Scan for the cell matching the given text and deliver its [x, y] coordinate at center. 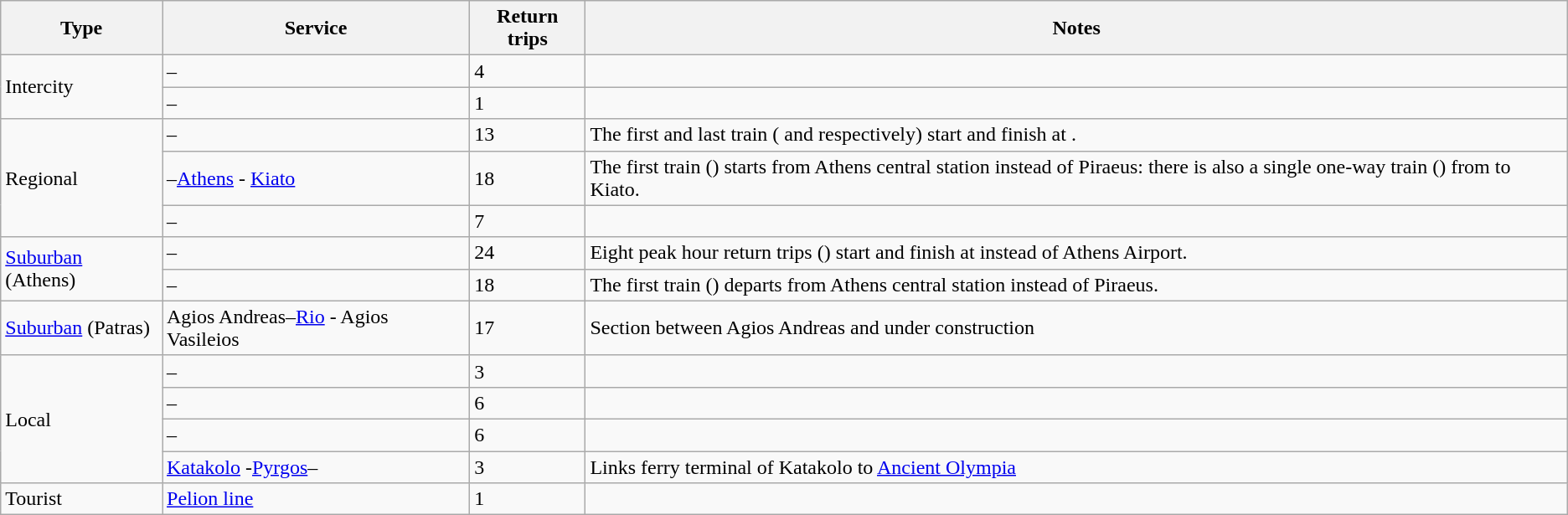
24 [528, 253]
Service [317, 28]
The first train () departs from Athens central station instead of Piraeus. [1076, 285]
Tourist [82, 499]
17 [528, 328]
Local [82, 419]
4 [528, 71]
Return trips [528, 28]
13 [528, 135]
Suburban (Patras) [82, 328]
7 [528, 221]
Links ferry terminal of Katakolo to Ancient Olympia [1076, 466]
The first and last train ( and respectively) start and finish at . [1076, 135]
Katakolo -Pyrgos– [317, 466]
Regional [82, 178]
Section between Agios Andreas and under construction [1076, 328]
The first train () starts from Athens central station instead of Piraeus: there is also a single one-way train () from to Kiato. [1076, 178]
Suburban (Athens) [82, 269]
Type [82, 28]
–Athens - Kiato [317, 178]
Agios Andreas–Rio - Agios Vasileios [317, 328]
Eight peak hour return trips () start and finish at instead of Athens Airport. [1076, 253]
Intercity [82, 87]
Pelion line [317, 499]
Notes [1076, 28]
